Detect which cell encompasses the target text, then output its [x, y] center coordinate. 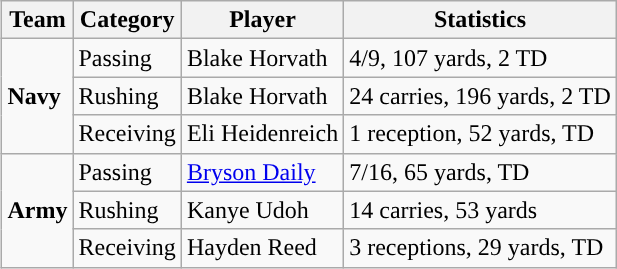
3 receptions, 29 yards, TD [480, 248]
Player [262, 20]
Hayden Reed [262, 248]
14 carries, 53 yards [480, 210]
Kanye Udoh [262, 210]
Category [127, 20]
Statistics [480, 20]
1 reception, 52 yards, TD [480, 134]
24 carries, 196 yards, 2 TD [480, 96]
Navy [38, 96]
Bryson Daily [262, 172]
Army [38, 210]
7/16, 65 yards, TD [480, 172]
Team [38, 20]
Eli Heidenreich [262, 134]
4/9, 107 yards, 2 TD [480, 58]
